Return the [X, Y] coordinate for the center point of the cell that contains the specified text.  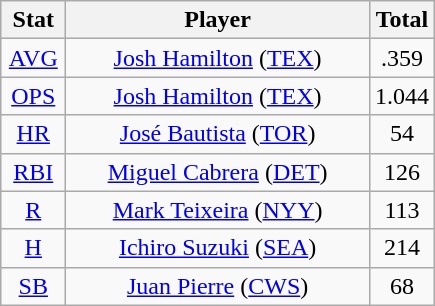
Player [218, 20]
214 [402, 248]
54 [402, 134]
R [34, 210]
.359 [402, 58]
H [34, 248]
OPS [34, 96]
1.044 [402, 96]
Total [402, 20]
68 [402, 286]
126 [402, 172]
Stat [34, 20]
Miguel Cabrera (DET) [218, 172]
Juan Pierre (CWS) [218, 286]
HR [34, 134]
Ichiro Suzuki (SEA) [218, 248]
Mark Teixeira (NYY) [218, 210]
SB [34, 286]
AVG [34, 58]
José Bautista (TOR) [218, 134]
113 [402, 210]
RBI [34, 172]
